Find where the given text appears and provide that cell's center as [x, y] coordinate. 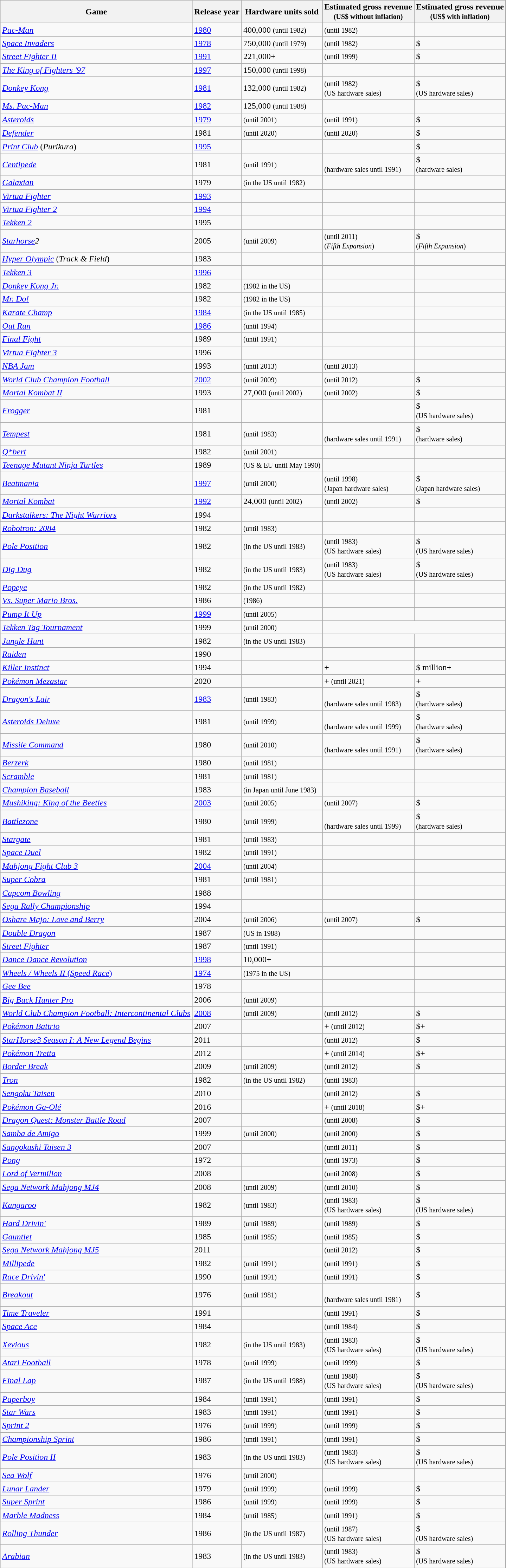
Arabian [96, 1556]
Sea Wolf [96, 1475]
Asteroids [96, 119]
(US in 1988) [282, 933]
Border Break [96, 1067]
Oshare Majo: Love and Berry [96, 919]
Mushiking: King of the Beetles [96, 803]
125,000 (until 1988) [282, 106]
(until 2004) [282, 866]
Missile Command [96, 745]
(in the US until 1988) [282, 1380]
Mr. Do! [96, 299]
(in Japan until June 1983) [282, 790]
(until 1988) (US hardware sales) [369, 1380]
10,000+ [282, 960]
Asteroids Deluxe [96, 722]
Marble Madness [96, 1515]
(until 1987) (US hardware sales) [369, 1534]
Street Fighter [96, 946]
Double Dragon [96, 933]
Time Traveler [96, 1313]
(hardware sales until 1983) [369, 699]
Vs. Super Mario Bros. [96, 601]
Street Fighter II [96, 57]
Capcom Bowling [96, 893]
2002 [217, 379]
1998 [217, 960]
Defender [96, 133]
Tron [96, 1080]
Estimated gross revenue (US$ without inflation) [369, 12]
Pong [96, 1160]
Tempest [96, 434]
Frogger [96, 410]
(1975 in the US) [282, 973]
Killer Instinct [96, 667]
+ (until 2014) [369, 1053]
Hard Drivin' [96, 1223]
400,000 (until 1982) [282, 30]
Pokémon Tretta [96, 1053]
2020 [217, 681]
Berzerk [96, 763]
Breakout [96, 1295]
Lunar Lander [96, 1489]
World Club Champion Football: Intercontinental Clubs [96, 1013]
Samba de Amigo [96, 1133]
Big Buck Hunter Pro [96, 1000]
(until 2011) [369, 1147]
Champion Baseball [96, 790]
Virtua Fighter 2 [96, 209]
Millipede [96, 1263]
Sega Rally Championship [96, 906]
The King of Fighters '97 [96, 70]
StarHorse3 Season I: A New Legend Begins [96, 1040]
$ million+ [460, 667]
Q*bert [96, 452]
750,000 (until 1979) [282, 43]
Pac-Man [96, 30]
+ (until 2012) [369, 1026]
Sprint 2 [96, 1426]
2012 [217, 1053]
Space Duel [96, 853]
Paperboy [96, 1399]
2016 [217, 1107]
Jungle Hunt [96, 641]
Final Fight [96, 339]
Ms. Pac-Man [96, 106]
1985 [217, 1237]
Dragon's Lair [96, 699]
1972 [217, 1160]
Dragon Quest: Monster Battle Road [96, 1120]
World Club Champion Football [96, 379]
Tekken Tag Tournament [96, 627]
2010 [217, 1093]
Estimated gross revenue (US$ with inflation) [460, 12]
Tekken 2 [96, 223]
Virtua Fighter 3 [96, 352]
2005 [217, 241]
Pole Position II [96, 1457]
221,000+ [282, 57]
(US & EU until May 1990) [282, 465]
24,000 (until 2002) [282, 501]
Sangokushi Taisen 3 [96, 1147]
Mortal Kombat [96, 501]
Robotron: 2084 [96, 528]
27,000 (until 2002) [282, 393]
Rolling Thunder [96, 1534]
Popeye [96, 587]
Mahjong Fight Club 3 [96, 866]
Teenage Mutant Ninja Turtles [96, 465]
Space Invaders [96, 43]
(until 1973) [369, 1160]
(until 1998) (Japan hardware sales) [369, 484]
2009 [217, 1067]
$ (Fifth Expansion) [460, 241]
Sega Network Mahjong MJ4 [96, 1187]
Championship Sprint [96, 1439]
Kangaroo [96, 1205]
Pokémon Mezastar [96, 681]
Super Sprint [96, 1502]
1988 [217, 893]
Print Club (Purikura) [96, 146]
Gauntlet [96, 1237]
+ (until 2018) [369, 1107]
Super Cobra [96, 879]
Pump It Up [96, 614]
Tekken 3 [96, 272]
1992 [217, 501]
Darkstalkers: The Night Warriors [96, 515]
Karate Champ [96, 312]
Xevious [96, 1345]
Galaxian [96, 182]
Race Drivin' [96, 1277]
(in the US until 1985) [282, 312]
2003 [217, 803]
Star Wars [96, 1412]
1974 [217, 973]
(1986) [282, 601]
Wheels / Wheels II (Speed Race) [96, 973]
Hardware units sold [282, 12]
(in the US until 1987) [282, 1534]
(hardware sales until 1981) [369, 1295]
Out Run [96, 326]
Dig Dug [96, 569]
Pokémon Battrio [96, 1026]
Sengoku Taisen [96, 1093]
2006 [217, 1000]
Sega Network Mahjong MJ5 [96, 1250]
Pole Position [96, 546]
Pokémon Ga-Olé [96, 1107]
Stargate [96, 839]
Gee Bee [96, 986]
Game [96, 12]
Final Lap [96, 1380]
132,000 (until 1982) [282, 88]
Donkey Kong [96, 88]
Virtua Fighter [96, 196]
Battlezone [96, 821]
Lord of Vermilion [96, 1174]
Hyper Olympic (Track & Field) [96, 259]
Donkey Kong Jr. [96, 286]
+ (until 2021) [369, 681]
Release year [217, 12]
(until 1994) [282, 326]
Space Ace [96, 1326]
(until 1984) [369, 1326]
(until 1982) (US hardware sales) [369, 88]
Mortal Kombat II [96, 393]
Beatmania [96, 484]
Centipede [96, 164]
NBA Jam [96, 366]
Starhorse2 [96, 241]
Raiden [96, 654]
(until 2011) (Fifth Expansion) [369, 241]
Atari Football [96, 1362]
150,000 (until 1998) [282, 70]
(until 2006) [282, 919]
$ (Japan hardware sales) [460, 484]
Scramble [96, 776]
Dance Dance Revolution [96, 960]
